Extract the (x, y) coordinate from the center of the cell holding the provided text.  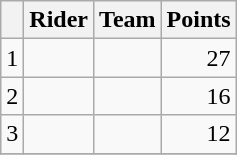
1 (12, 58)
2 (12, 96)
3 (12, 134)
Rider (59, 20)
12 (198, 134)
Team (128, 20)
Points (198, 20)
27 (198, 58)
16 (198, 96)
